Pinpoint the cell where the given text exists, returning its [X, Y] midpoint coordinate. 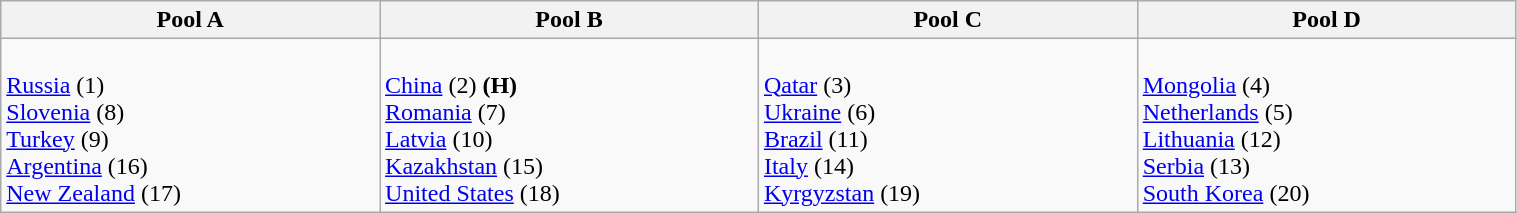
Pool B [570, 20]
Qatar (3) Ukraine (6) Brazil (11) Italy (14) Kyrgyzstan (19) [948, 126]
China (2) (H) Romania (7) Latvia (10) Kazakhstan (15) United States (18) [570, 126]
Russia (1) Slovenia (8) Turkey (9) Argentina (16) New Zealand (17) [190, 126]
Pool A [190, 20]
Pool D [1326, 20]
Pool C [948, 20]
Mongolia (4) Netherlands (5) Lithuania (12) Serbia (13) South Korea (20) [1326, 126]
